For the text-containing cell, return its midpoint in [X, Y] coordinate format. 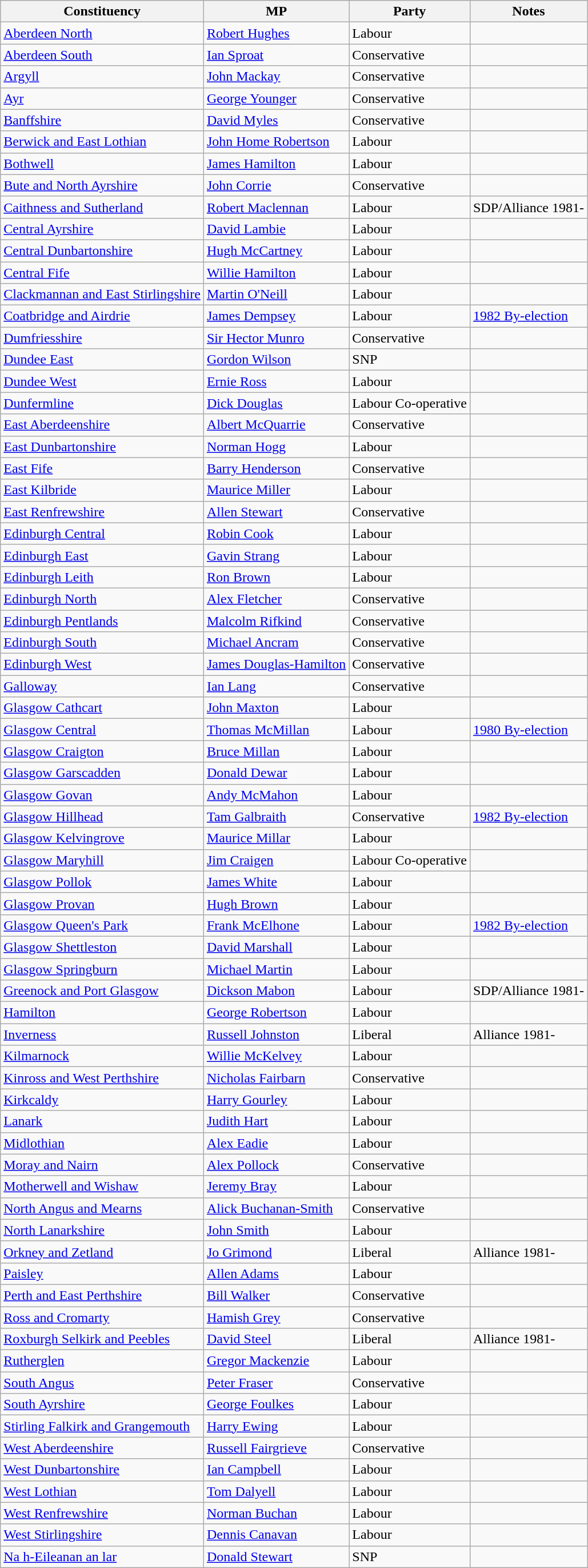
Robin Cook [276, 534]
Harry Ewing [276, 1426]
Clackmannan and East Stirlingshire [102, 295]
Ian Sproat [276, 55]
Alex Fletcher [276, 599]
Allen Stewart [276, 512]
Allen Adams [276, 1273]
Argyll [102, 77]
Banffshire [102, 120]
West Aberdeenshire [102, 1448]
Ernie Ross [276, 381]
Edinburgh Leith [102, 577]
South Angus [102, 1383]
Gavin Strang [276, 555]
Willie McKelvey [276, 1056]
Harry Gourley [276, 1100]
Martin O'Neill [276, 295]
Aberdeen South [102, 55]
1980 By-election [528, 730]
John Mackay [276, 77]
Glasgow Pollok [102, 882]
Kilmarnock [102, 1056]
Glasgow Provan [102, 904]
Hugh McCartney [276, 250]
Peter Fraser [276, 1383]
Glasgow Govan [102, 795]
Bothwell [102, 164]
Rutherglen [102, 1361]
Lanark [102, 1121]
North Lanarkshire [102, 1230]
Party [410, 11]
Inverness [102, 1034]
Maurice Millar [276, 838]
Aberdeen North [102, 33]
Willie Hamilton [276, 273]
Dick Douglas [276, 403]
Kirkcaldy [102, 1100]
Gordon Wilson [276, 360]
David Marshall [276, 947]
Stirling Falkirk and Grangemouth [102, 1426]
Ross and Cromarty [102, 1317]
Edinburgh Central [102, 534]
Glasgow Kelvingrove [102, 838]
Motherwell and Wishaw [102, 1187]
Moray and Nairn [102, 1165]
Gregor Mackenzie [276, 1361]
Norman Hogg [276, 447]
Michael Ancram [276, 643]
Jo Grimond [276, 1252]
Greenock and Port Glasgow [102, 991]
Ian Lang [276, 686]
Galloway [102, 686]
David Steel [276, 1339]
John Corrie [276, 185]
Central Dunbartonshire [102, 250]
Frank McElhone [276, 925]
Bill Walker [276, 1295]
Glasgow Maryhill [102, 860]
Judith Hart [276, 1121]
Ayr [102, 98]
Glasgow Springburn [102, 969]
Glasgow Queen's Park [102, 925]
Paisley [102, 1273]
Glasgow Cathcart [102, 708]
James Douglas-Hamilton [276, 664]
Russell Fairgrieve [276, 1448]
Edinburgh North [102, 599]
East Renfrewshire [102, 512]
Dumfriesshire [102, 338]
Barry Henderson [276, 468]
Alex Pollock [276, 1165]
Glasgow Craigton [102, 751]
Alick Buchanan-Smith [276, 1208]
East Kilbride [102, 490]
Edinburgh West [102, 664]
Hamish Grey [276, 1317]
Nicholas Fairbarn [276, 1078]
West Stirlingshire [102, 1535]
Sir Hector Munro [276, 338]
Perth and East Perthshire [102, 1295]
Donald Dewar [276, 773]
David Myles [276, 120]
Na h-Eileanan an lar [102, 1557]
James Dempsey [276, 316]
East Dunbartonshire [102, 447]
Caithness and Sutherland [102, 207]
Central Ayrshire [102, 229]
Hamilton [102, 1013]
Notes [528, 11]
Constituency [102, 11]
John Maxton [276, 708]
Glasgow Garscadden [102, 773]
George Younger [276, 98]
Edinburgh South [102, 643]
Maurice Miller [276, 490]
Ron Brown [276, 577]
Glasgow Hillhead [102, 817]
Tom Dalyell [276, 1491]
Central Fife [102, 273]
West Lothian [102, 1491]
Ian Campbell [276, 1470]
West Dunbartonshire [102, 1470]
South Ayrshire [102, 1404]
Dennis Canavan [276, 1535]
James White [276, 882]
Donald Stewart [276, 1557]
George Robertson [276, 1013]
Glasgow Central [102, 730]
John Smith [276, 1230]
Russell Johnston [276, 1034]
Robert Maclennan [276, 207]
Glasgow Shettleston [102, 947]
Albert McQuarrie [276, 425]
Hugh Brown [276, 904]
Alex Eadie [276, 1143]
Dunfermline [102, 403]
MP [276, 11]
Kinross and West Perthshire [102, 1078]
Edinburgh Pentlands [102, 620]
Orkney and Zetland [102, 1252]
Bruce Millan [276, 751]
Berwick and East Lothian [102, 142]
David Lambie [276, 229]
John Home Robertson [276, 142]
Roxburgh Selkirk and Peebles [102, 1339]
Thomas McMillan [276, 730]
Dickson Mabon [276, 991]
Malcolm Rifkind [276, 620]
Jim Craigen [276, 860]
Bute and North Ayrshire [102, 185]
Dundee West [102, 381]
Robert Hughes [276, 33]
Jeremy Bray [276, 1187]
Dundee East [102, 360]
Midlothian [102, 1143]
George Foulkes [276, 1404]
Andy McMahon [276, 795]
James Hamilton [276, 164]
East Aberdeenshire [102, 425]
Norman Buchan [276, 1513]
Michael Martin [276, 969]
North Angus and Mearns [102, 1208]
Tam Galbraith [276, 817]
Coatbridge and Airdrie [102, 316]
East Fife [102, 468]
Edinburgh East [102, 555]
West Renfrewshire [102, 1513]
